Search for the cell housing the specified text and yield its (X, Y) center coordinate. 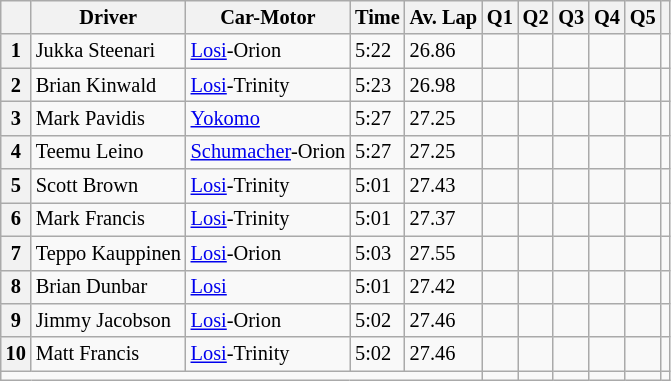
Av. Lap (444, 17)
Scott Brown (108, 186)
5:23 (378, 85)
26.86 (444, 51)
Jimmy Jacobson (108, 320)
5:22 (378, 51)
27.37 (444, 219)
Teppo Kauppinen (108, 253)
2 (16, 85)
Mark Pavidis (108, 118)
8 (16, 287)
Car-Motor (268, 17)
5 (16, 186)
27.43 (444, 186)
Brian Kinwald (108, 85)
Q2 (536, 17)
10 (16, 354)
5:03 (378, 253)
1 (16, 51)
4 (16, 152)
Teemu Leino (108, 152)
9 (16, 320)
27.55 (444, 253)
7 (16, 253)
Q1 (500, 17)
Mark Francis (108, 219)
Q5 (643, 17)
Losi (268, 287)
Jukka Steenari (108, 51)
Matt Francis (108, 354)
26.98 (444, 85)
Driver (108, 17)
6 (16, 219)
Yokomo (268, 118)
27.42 (444, 287)
3 (16, 118)
Brian Dunbar (108, 287)
Q3 (571, 17)
Q4 (607, 17)
Time (378, 17)
Schumacher-Orion (268, 152)
